From the cell containing the given text, extract its center point as (X, Y) coordinate. 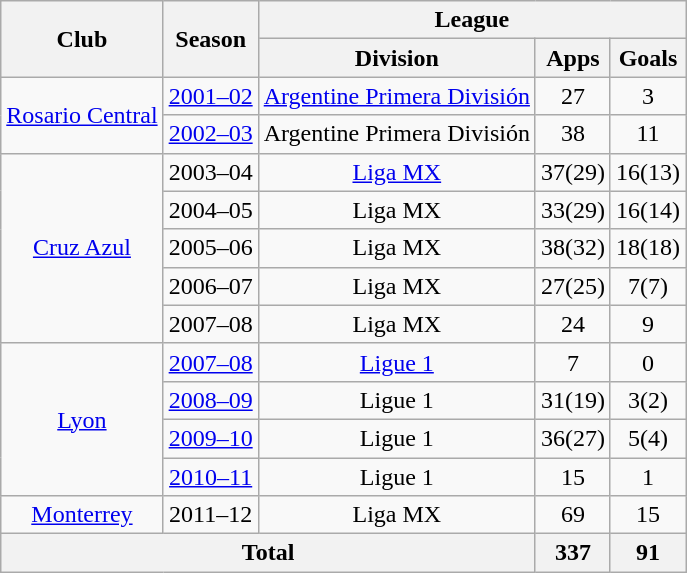
5(4) (648, 438)
2008–09 (210, 400)
2009–10 (210, 438)
91 (648, 553)
16(13) (648, 172)
2011–12 (210, 515)
Season (210, 39)
2004–05 (210, 210)
2002–03 (210, 134)
16(14) (648, 210)
9 (648, 324)
3 (648, 96)
Monterrey (82, 515)
Rosario Central (82, 115)
18(18) (648, 248)
33(29) (572, 210)
Club (82, 39)
Division (396, 58)
38(32) (572, 248)
1 (648, 477)
2003–04 (210, 172)
31(19) (572, 400)
27 (572, 96)
Lyon (82, 419)
0 (648, 362)
2001–02 (210, 96)
7(7) (648, 286)
11 (648, 134)
Apps (572, 58)
24 (572, 324)
69 (572, 515)
36(27) (572, 438)
2005–06 (210, 248)
337 (572, 553)
Goals (648, 58)
38 (572, 134)
7 (572, 362)
League (472, 20)
27(25) (572, 286)
2010–11 (210, 477)
2006–07 (210, 286)
Total (268, 553)
Cruz Azul (82, 248)
3(2) (648, 400)
37(29) (572, 172)
